Capture the cell that displays the provided text and extract its (X, Y) central coordinate. 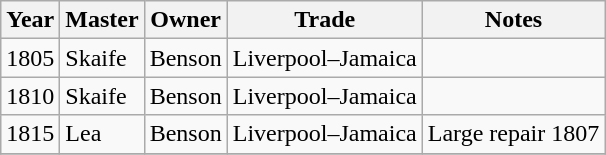
1815 (30, 134)
Owner (186, 20)
Year (30, 20)
Trade (324, 20)
1810 (30, 96)
Notes (514, 20)
Large repair 1807 (514, 134)
Master (102, 20)
Lea (102, 134)
1805 (30, 58)
